Extract the [X, Y] coordinate from the center of the cell holding the provided text.  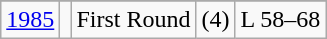
(4) [216, 20]
L 58–68 [280, 20]
1985 [30, 20]
First Round [134, 20]
